From the cell containing the given text, extract its center point as [x, y] coordinate. 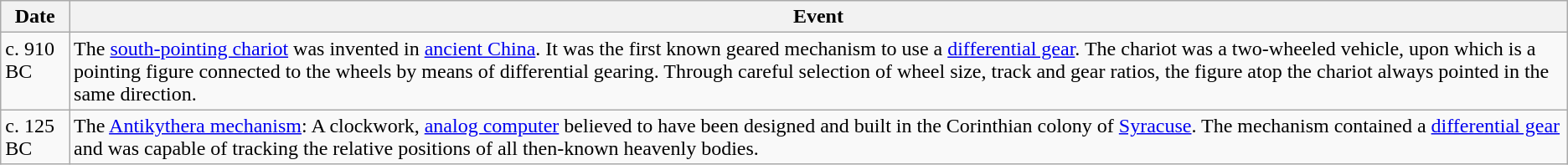
Date [35, 17]
c. 125 BC [35, 137]
c. 910 BC [35, 71]
Event [819, 17]
